Detect which cell encompasses the target text, then output its (X, Y) center coordinate. 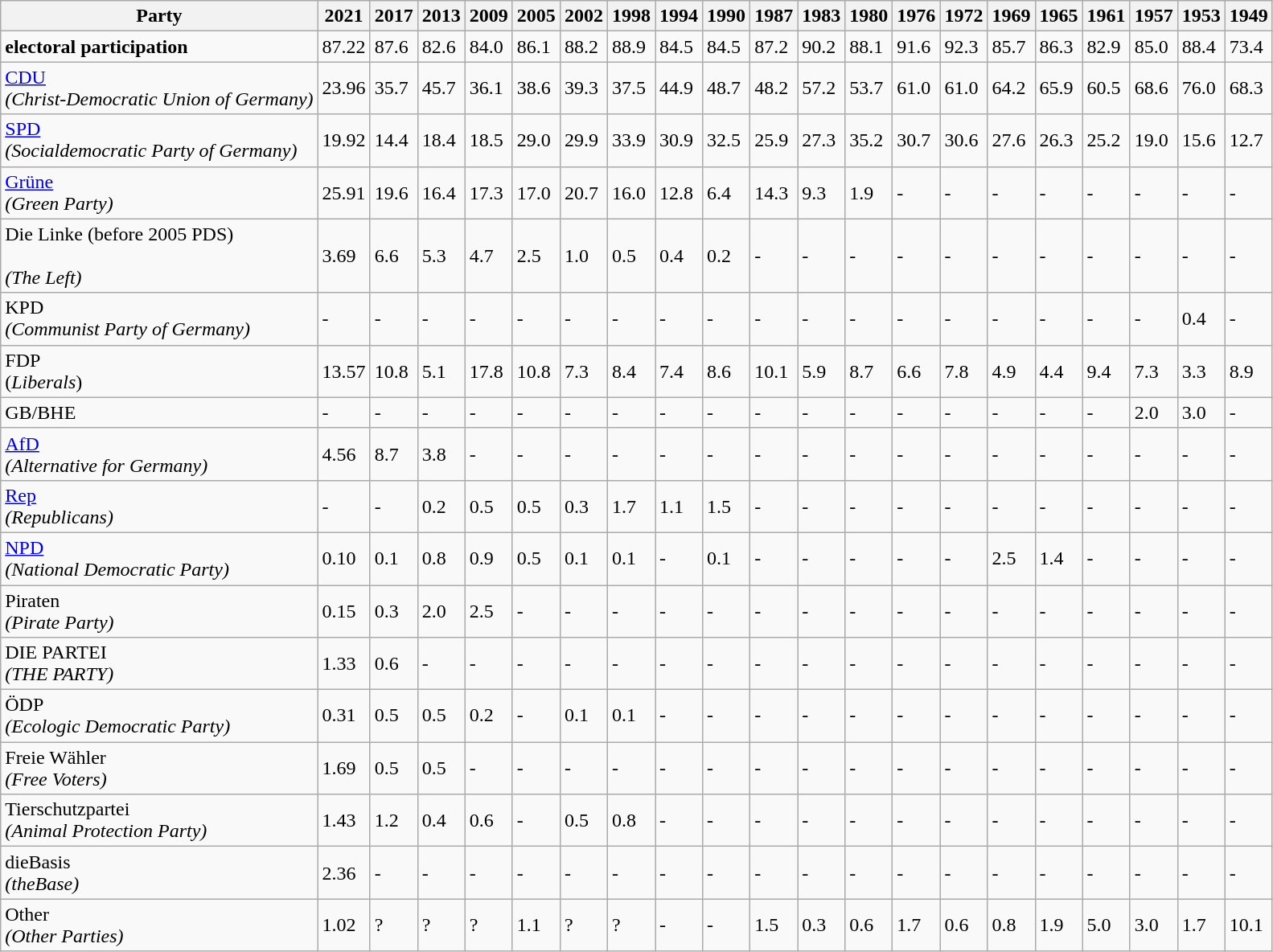
30.9 (679, 140)
2017 (394, 16)
19.6 (394, 193)
15.6 (1201, 140)
8.9 (1248, 371)
12.8 (679, 193)
SPD(Socialdemocratic Party of Germany) (159, 140)
Rep(Republicans) (159, 507)
1961 (1107, 16)
68.3 (1248, 88)
CDU(Christ-Democratic Union of Germany) (159, 88)
14.4 (394, 140)
Other(Other Parties) (159, 925)
64.2 (1012, 88)
68.6 (1153, 88)
32.5 (727, 140)
DIE PARTEI(THE PARTY) (159, 664)
5.1 (441, 371)
2021 (344, 16)
87.2 (774, 47)
38.6 (536, 88)
Freie Wähler(Free Voters) (159, 769)
1957 (1153, 16)
35.7 (394, 88)
18.4 (441, 140)
87.6 (394, 47)
2002 (584, 16)
1969 (1012, 16)
29.0 (536, 140)
NPD(National Democratic Party) (159, 558)
73.4 (1248, 47)
65.9 (1058, 88)
1994 (679, 16)
1.69 (344, 769)
17.0 (536, 193)
1953 (1201, 16)
88.9 (630, 47)
30.6 (963, 140)
3.3 (1201, 371)
5.0 (1107, 925)
8.6 (727, 371)
88.4 (1201, 47)
25.9 (774, 140)
45.7 (441, 88)
48.2 (774, 88)
1.02 (344, 925)
Grüne(Green Party) (159, 193)
1.2 (394, 820)
17.3 (489, 193)
1980 (869, 16)
13.57 (344, 371)
85.7 (1012, 47)
2005 (536, 16)
12.7 (1248, 140)
25.2 (1107, 140)
2009 (489, 16)
9.3 (822, 193)
FDP(Liberals) (159, 371)
53.7 (869, 88)
Piraten(Pirate Party) (159, 611)
Tierschutzpartei(Animal Protection Party) (159, 820)
1965 (1058, 16)
0.15 (344, 611)
5.9 (822, 371)
86.1 (536, 47)
35.2 (869, 140)
14.3 (774, 193)
7.4 (679, 371)
27.3 (822, 140)
86.3 (1058, 47)
1972 (963, 16)
76.0 (1201, 88)
7.8 (963, 371)
85.0 (1153, 47)
1998 (630, 16)
37.5 (630, 88)
88.2 (584, 47)
19.92 (344, 140)
electoral participation (159, 47)
4.7 (489, 256)
0.31 (344, 716)
33.9 (630, 140)
27.6 (1012, 140)
16.0 (630, 193)
0.9 (489, 558)
1987 (774, 16)
3.69 (344, 256)
2.36 (344, 873)
1.0 (584, 256)
6.4 (727, 193)
36.1 (489, 88)
19.0 (1153, 140)
ÖDP(Ecologic Democratic Party) (159, 716)
1.4 (1058, 558)
25.91 (344, 193)
29.9 (584, 140)
44.9 (679, 88)
Die Linke (before 2005 PDS)(The Left) (159, 256)
1949 (1248, 16)
1.33 (344, 664)
1.43 (344, 820)
1983 (822, 16)
87.22 (344, 47)
2013 (441, 16)
3.8 (441, 453)
1990 (727, 16)
91.6 (917, 47)
90.2 (822, 47)
84.0 (489, 47)
20.7 (584, 193)
88.1 (869, 47)
1976 (917, 16)
82.9 (1107, 47)
82.6 (441, 47)
5.3 (441, 256)
KPD (Communist Party of Germany) (159, 318)
4.56 (344, 453)
Party (159, 16)
30.7 (917, 140)
9.4 (1107, 371)
GB/BHE (159, 412)
60.5 (1107, 88)
AfD(Alternative for Germany) (159, 453)
23.96 (344, 88)
4.4 (1058, 371)
0.10 (344, 558)
4.9 (1012, 371)
26.3 (1058, 140)
17.8 (489, 371)
39.3 (584, 88)
dieBasis (theBase) (159, 873)
92.3 (963, 47)
57.2 (822, 88)
16.4 (441, 193)
48.7 (727, 88)
8.4 (630, 371)
18.5 (489, 140)
